Detect which cell encompasses the target text, then output its [X, Y] center coordinate. 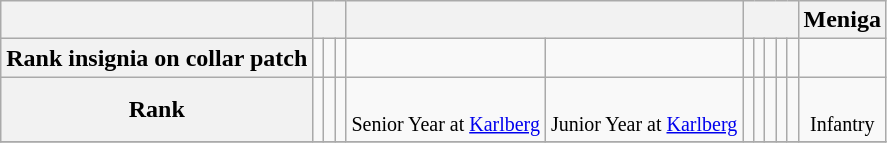
Junior Year at Karlberg [644, 110]
Senior Year at Karlberg [446, 110]
Meniga [842, 20]
Infantry [842, 110]
Rank [157, 110]
Rank insignia on collar patch [157, 58]
